From the cell containing the given text, extract its center point as [x, y] coordinate. 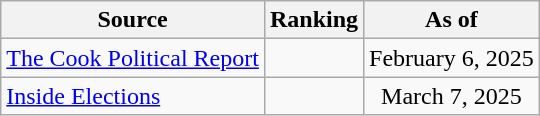
March 7, 2025 [452, 96]
Ranking [314, 20]
February 6, 2025 [452, 58]
As of [452, 20]
Inside Elections [133, 96]
Source [133, 20]
The Cook Political Report [133, 58]
